Capture the cell that displays the provided text and extract its (X, Y) central coordinate. 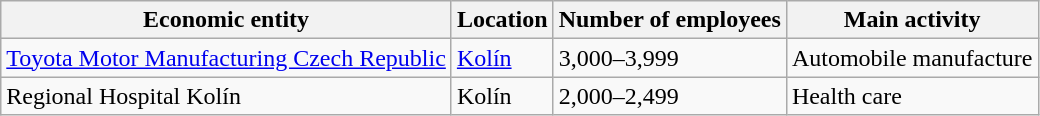
Automobile manufacture (912, 58)
Regional Hospital Kolín (226, 96)
Toyota Motor Manufacturing Czech Republic (226, 58)
2,000–2,499 (670, 96)
Location (502, 20)
Number of employees (670, 20)
Economic entity (226, 20)
Main activity (912, 20)
3,000–3,999 (670, 58)
Health care (912, 96)
